From the cell containing the given text, extract its center point as (x, y) coordinate. 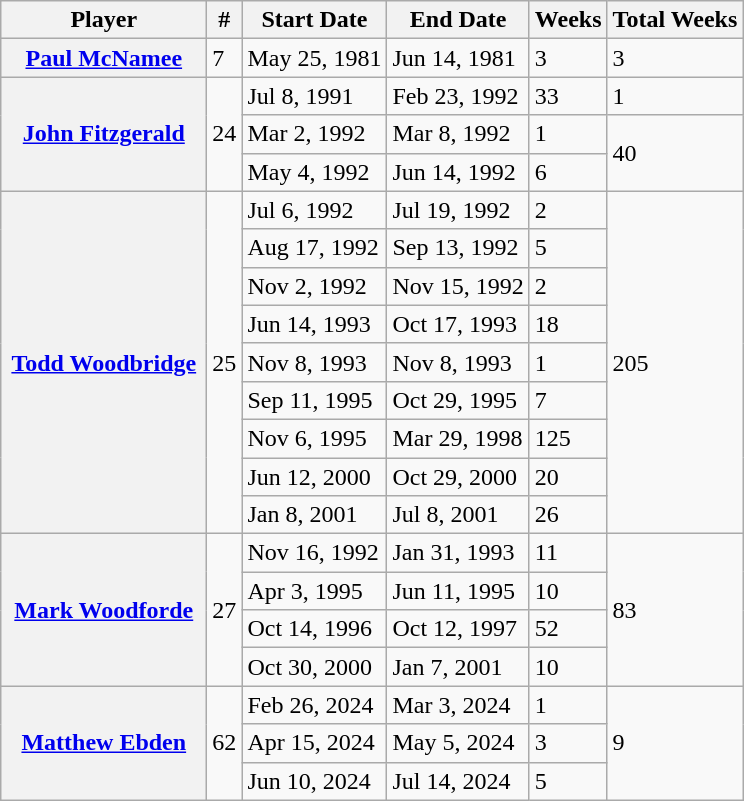
205 (675, 362)
Jun 14, 1993 (314, 324)
40 (675, 153)
Nov 2, 1992 (314, 286)
Start Date (314, 20)
Total Weeks (675, 20)
Nov 6, 1995 (314, 438)
Matthew Ebden (104, 743)
May 25, 1981 (314, 58)
83 (675, 610)
6 (568, 172)
24 (224, 134)
Player (104, 20)
11 (568, 553)
Jun 11, 1995 (458, 591)
Oct 12, 1997 (458, 629)
Jul 14, 2024 (458, 781)
End Date (458, 20)
Mar 3, 2024 (458, 705)
Aug 17, 1992 (314, 248)
62 (224, 743)
125 (568, 438)
Oct 30, 2000 (314, 667)
25 (224, 362)
Apr 15, 2024 (314, 743)
Apr 3, 1995 (314, 591)
52 (568, 629)
18 (568, 324)
Oct 14, 1996 (314, 629)
Sep 11, 1995 (314, 400)
Jun 14, 1992 (458, 172)
26 (568, 515)
# (224, 20)
Jan 31, 1993 (458, 553)
33 (568, 96)
Jun 14, 1981 (458, 58)
Nov 16, 1992 (314, 553)
Feb 26, 2024 (314, 705)
Oct 29, 1995 (458, 400)
Feb 23, 1992 (458, 96)
Oct 17, 1993 (458, 324)
Jul 8, 2001 (458, 515)
Todd Woodbridge (104, 362)
May 5, 2024 (458, 743)
Jan 7, 2001 (458, 667)
Paul McNamee (104, 58)
9 (675, 743)
Jan 8, 2001 (314, 515)
Weeks (568, 20)
20 (568, 477)
Sep 13, 1992 (458, 248)
John Fitzgerald (104, 134)
Jul 8, 1991 (314, 96)
Oct 29, 2000 (458, 477)
Mar 8, 1992 (458, 134)
Jul 6, 1992 (314, 210)
Mar 2, 1992 (314, 134)
Mark Woodforde (104, 610)
Jul 19, 1992 (458, 210)
27 (224, 610)
Jun 12, 2000 (314, 477)
Jun 10, 2024 (314, 781)
Mar 29, 1998 (458, 438)
May 4, 1992 (314, 172)
Nov 15, 1992 (458, 286)
